Provide the (X, Y) coordinate of the cell's center where the given text is located.  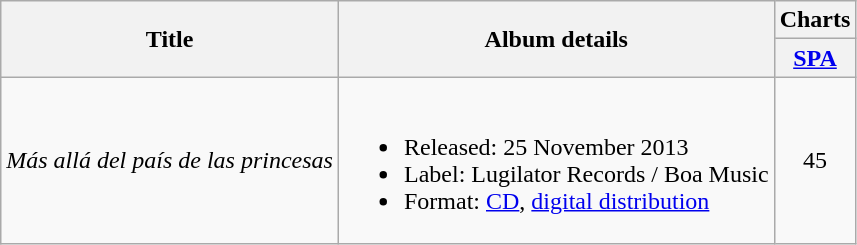
Released: 25 November 2013Label: Lugilator Records / Boa MusicFormat: CD, digital distribution (556, 160)
Charts (815, 20)
Title (170, 39)
Más allá del país de las princesas (170, 160)
45 (815, 160)
SPA (815, 58)
Album details (556, 39)
